From the cell containing the given text, extract its center point as (X, Y) coordinate. 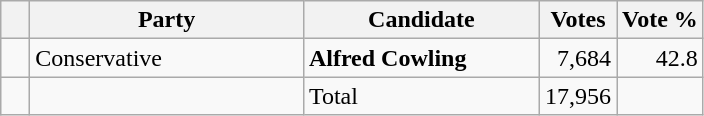
7,684 (578, 58)
Party (167, 20)
Votes (578, 20)
Vote % (660, 20)
Alfred Cowling (421, 58)
17,956 (578, 96)
42.8 (660, 58)
Total (421, 96)
Conservative (167, 58)
Candidate (421, 20)
